Detect which cell encompasses the target text, then output its (x, y) center coordinate. 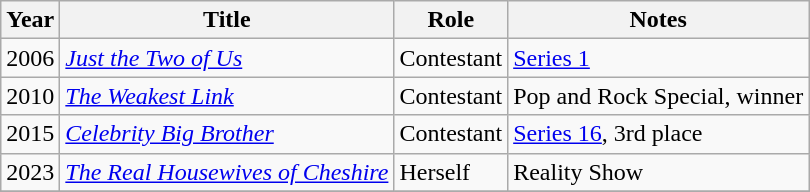
Notes (658, 20)
Reality Show (658, 172)
2023 (30, 172)
Herself (451, 172)
2006 (30, 58)
Year (30, 20)
The Weakest Link (227, 96)
Series 1 (658, 58)
Celebrity Big Brother (227, 134)
Just the Two of Us (227, 58)
Title (227, 20)
Pop and Rock Special, winner (658, 96)
The Real Housewives of Cheshire (227, 172)
2010 (30, 96)
2015 (30, 134)
Role (451, 20)
Series 16, 3rd place (658, 134)
